Return [x, y] of the center of cell containing provided text 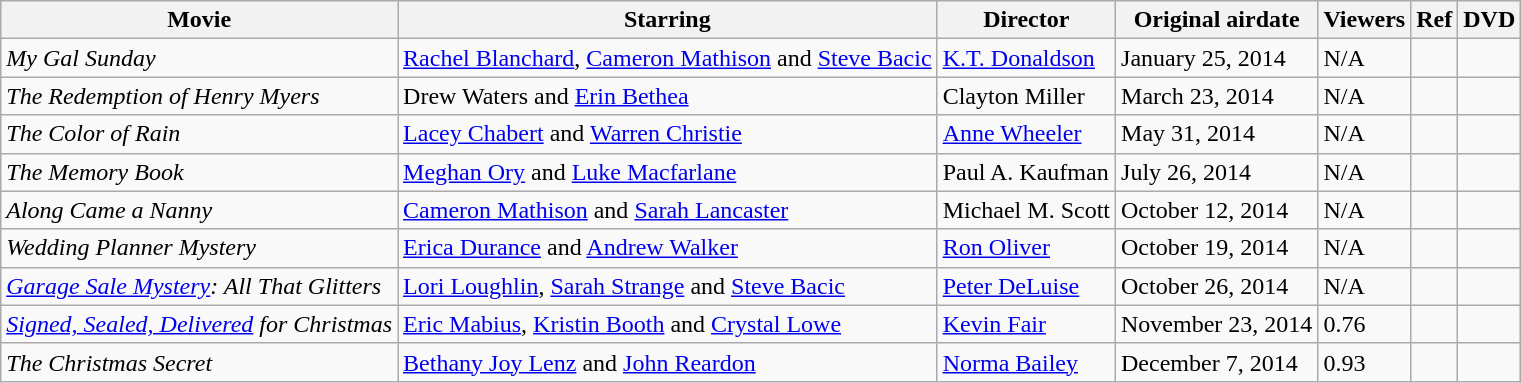
October 26, 2014 [1217, 286]
Clayton Miller [1026, 96]
Drew Waters and Erin Bethea [668, 96]
October 12, 2014 [1217, 210]
Garage Sale Mystery: All That Glitters [200, 286]
January 25, 2014 [1217, 58]
Lacey Chabert and Warren Christie [668, 134]
November 23, 2014 [1217, 324]
The Color of Rain [200, 134]
October 19, 2014 [1217, 248]
Michael M. Scott [1026, 210]
March 23, 2014 [1217, 96]
Erica Durance and Andrew Walker [668, 248]
December 7, 2014 [1217, 362]
Starring [668, 20]
Lori Loughlin, Sarah Strange and Steve Bacic [668, 286]
Eric Mabius, Kristin Booth and Crystal Lowe [668, 324]
K.T. Donaldson [1026, 58]
Meghan Ory and Luke Macfarlane [668, 172]
The Christmas Secret [200, 362]
Cameron Mathison and Sarah Lancaster [668, 210]
The Redemption of Henry Myers [200, 96]
May 31, 2014 [1217, 134]
My Gal Sunday [200, 58]
Viewers [1364, 20]
Ron Oliver [1026, 248]
Wedding Planner Mystery [200, 248]
July 26, 2014 [1217, 172]
Along Came a Nanny [200, 210]
Paul A. Kaufman [1026, 172]
Signed, Sealed, Delivered for Christmas [200, 324]
Kevin Fair [1026, 324]
Rachel Blanchard, Cameron Mathison and Steve Bacic [668, 58]
Bethany Joy Lenz and John Reardon [668, 362]
Director [1026, 20]
0.76 [1364, 324]
Norma Bailey [1026, 362]
The Memory Book [200, 172]
Original airdate [1217, 20]
DVD [1490, 20]
Ref [1434, 20]
0.93 [1364, 362]
Anne Wheeler [1026, 134]
Peter DeLuise [1026, 286]
Movie [200, 20]
